Identify which cell holds the provided text, then report its (X, Y) central coordinate. 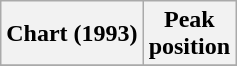
Peakposition (189, 34)
Chart (1993) (72, 34)
